For the text-containing cell, return its midpoint in (X, Y) coordinate format. 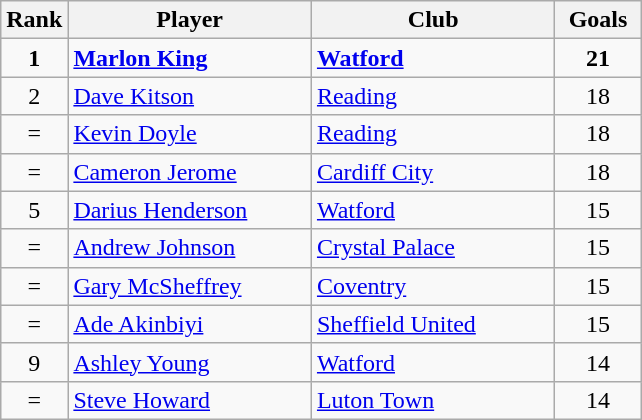
Luton Town (433, 400)
Gary McSheffrey (190, 286)
Rank (34, 20)
21 (598, 58)
Player (190, 20)
1 (34, 58)
2 (34, 96)
Cardiff City (433, 172)
Ashley Young (190, 362)
Kevin Doyle (190, 134)
Darius Henderson (190, 210)
Dave Kitson (190, 96)
Coventry (433, 286)
9 (34, 362)
Andrew Johnson (190, 248)
Ade Akinbiyi (190, 324)
Sheffield United (433, 324)
Steve Howard (190, 400)
Goals (598, 20)
Club (433, 20)
Crystal Palace (433, 248)
Marlon King (190, 58)
Cameron Jerome (190, 172)
5 (34, 210)
